From the cell containing the given text, extract its center point as (X, Y) coordinate. 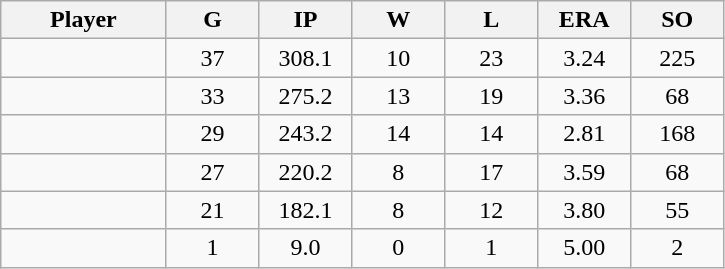
3.36 (584, 96)
3.80 (584, 210)
27 (212, 172)
SO (678, 20)
19 (492, 96)
225 (678, 58)
G (212, 20)
3.59 (584, 172)
0 (398, 248)
29 (212, 134)
2.81 (584, 134)
37 (212, 58)
L (492, 20)
182.1 (306, 210)
ERA (584, 20)
IP (306, 20)
21 (212, 210)
23 (492, 58)
Player (84, 20)
243.2 (306, 134)
10 (398, 58)
2 (678, 248)
12 (492, 210)
33 (212, 96)
308.1 (306, 58)
13 (398, 96)
9.0 (306, 248)
3.24 (584, 58)
220.2 (306, 172)
275.2 (306, 96)
W (398, 20)
5.00 (584, 248)
17 (492, 172)
55 (678, 210)
168 (678, 134)
